Detect which cell encompasses the target text, then output its [x, y] center coordinate. 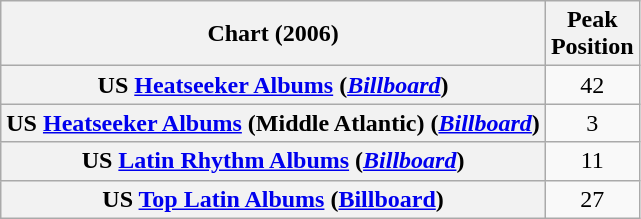
27 [592, 199]
Peak Position [592, 34]
3 [592, 123]
US Top Latin Albums (Billboard) [274, 199]
US Heatseeker Albums (Billboard) [274, 85]
US Heatseeker Albums (Middle Atlantic) (Billboard) [274, 123]
11 [592, 161]
42 [592, 85]
Chart (2006) [274, 34]
US Latin Rhythm Albums (Billboard) [274, 161]
